From the cell containing the given text, extract its center point as (X, Y) coordinate. 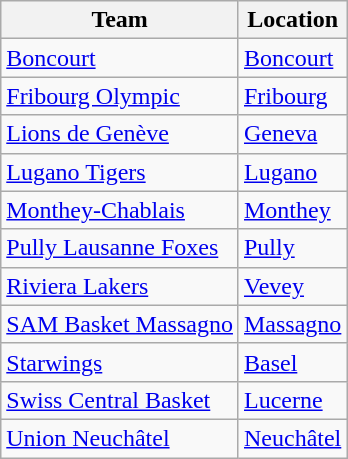
Location (292, 20)
Pully (292, 248)
SAM Basket Massagno (120, 324)
Swiss Central Basket (120, 400)
Union Neuchâtel (120, 438)
Monthey (292, 210)
Geneva (292, 134)
Neuchâtel (292, 438)
Lions de Genève (120, 134)
Riviera Lakers (120, 286)
Team (120, 20)
Fribourg (292, 96)
Monthey-Chablais (120, 210)
Basel (292, 362)
Lugano (292, 172)
Pully Lausanne Foxes (120, 248)
Massagno (292, 324)
Lucerne (292, 400)
Vevey (292, 286)
Lugano Tigers (120, 172)
Fribourg Olympic (120, 96)
Starwings (120, 362)
